Pinpoint the cell where the given text exists, returning its [X, Y] midpoint coordinate. 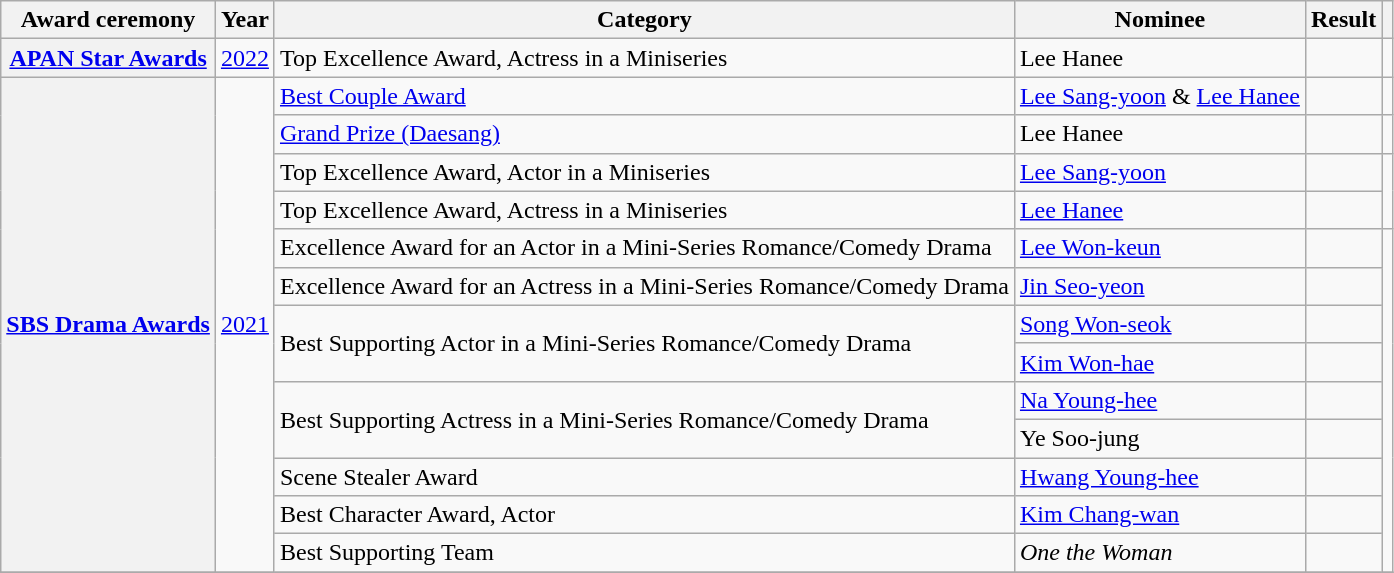
Category [644, 20]
2022 [244, 58]
Best Supporting Actor in a Mini-Series Romance/Comedy Drama [644, 343]
Year [244, 20]
One the Woman [1160, 553]
Grand Prize (Daesang) [644, 134]
Best Couple Award [644, 96]
Scene Stealer Award [644, 477]
Hwang Young-hee [1160, 477]
SBS Drama Awards [108, 324]
Top Excellence Award, Actor in a Miniseries [644, 172]
Result [1343, 20]
APAN Star Awards [108, 58]
Ye Soo-jung [1160, 438]
Lee Won-keun [1160, 248]
Song Won-seok [1160, 324]
Excellence Award for an Actor in a Mini-Series Romance/Comedy Drama [644, 248]
Na Young-hee [1160, 400]
Award ceremony [108, 20]
Excellence Award for an Actress in a Mini-Series Romance/Comedy Drama [644, 286]
Kim Chang-wan [1160, 515]
2021 [244, 324]
Jin Seo-yeon [1160, 286]
Kim Won-hae [1160, 362]
Best Supporting Actress in a Mini-Series Romance/Comedy Drama [644, 419]
Lee Sang-yoon [1160, 172]
Lee Sang-yoon & Lee Hanee [1160, 96]
Best Character Award, Actor [644, 515]
Nominee [1160, 20]
Best Supporting Team [644, 553]
